Provide the [X, Y] coordinate of the cell's center where the given text is located.  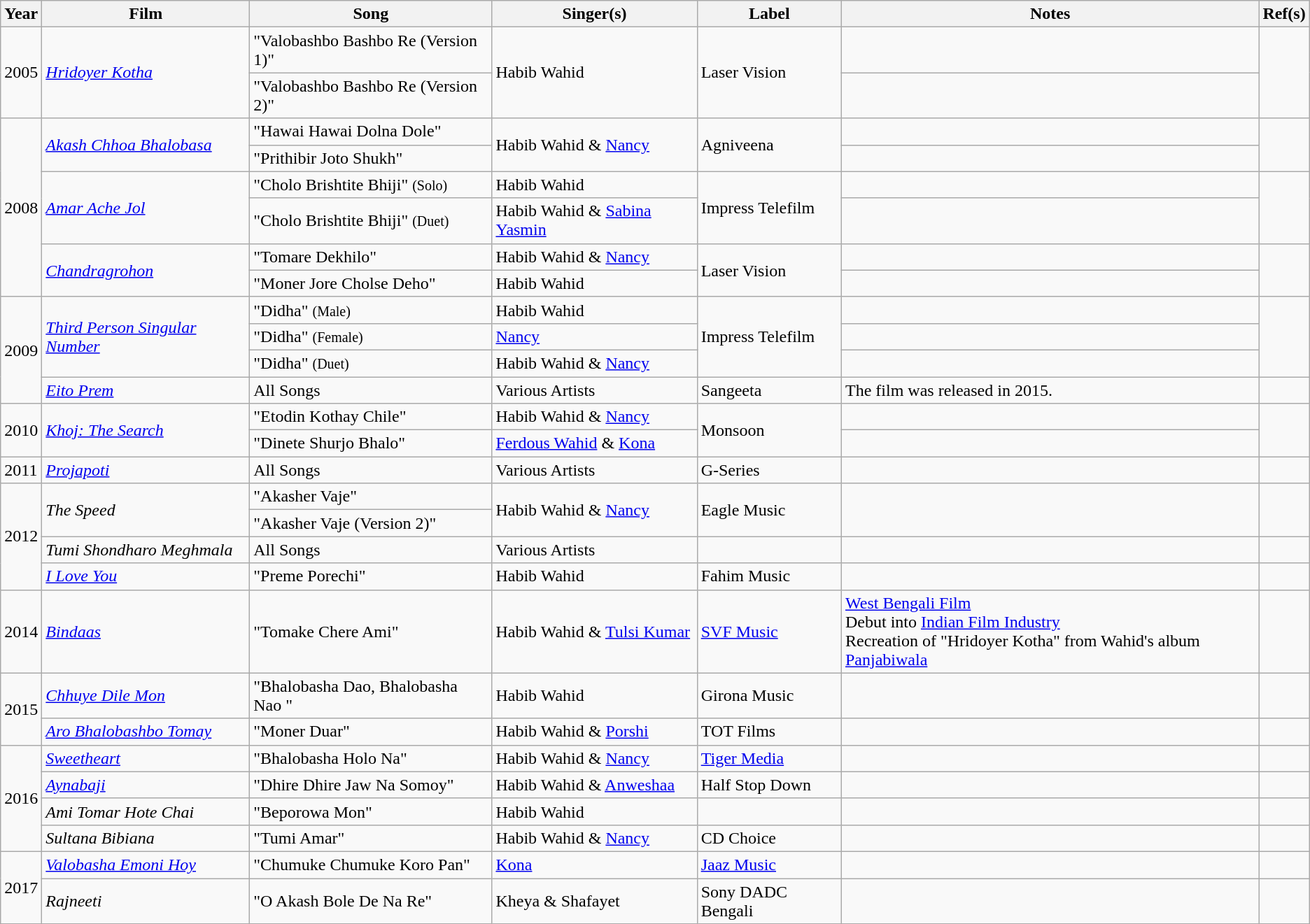
"Dhire Dhire Jaw Na Somoy" [371, 785]
Habib Wahid & Tulsi Kumar [595, 631]
Fahim Music [769, 576]
2005 [21, 73]
Jaaz Music [769, 865]
Rajneeti [146, 901]
Habib Wahid & Anweshaa [595, 785]
"Tomare Dekhilo" [371, 257]
"O Akash Bole De Na Re" [371, 901]
2009 [21, 350]
Ferdous Wahid & Kona [595, 443]
Valobasha Emoni Hoy [146, 865]
Eagle Music [769, 510]
Ref(s) [1284, 14]
The Speed [146, 510]
Tiger Media [769, 758]
TOT Films [769, 732]
2015 [21, 709]
2011 [21, 470]
"Akasher Vaje" [371, 497]
Hridoyer Kotha [146, 73]
Khoj: The Search [146, 430]
CD Choice [769, 838]
"Prithibir Joto Shukh" [371, 158]
Amar Ache Jol [146, 207]
Tumi Shondharo Meghmala [146, 550]
"Bhalobasha Holo Na" [371, 758]
The film was released in 2015. [1050, 390]
Bindaas [146, 631]
G-Series [769, 470]
Film [146, 14]
"Didha" (Male) [371, 310]
"Tumi Amar" [371, 838]
"Beporowa Mon" [371, 811]
2010 [21, 430]
Chandragrohon [146, 270]
Half Stop Down [769, 785]
"Moner Jore Cholse Deho" [371, 283]
Year [21, 14]
Projapoti [146, 470]
Sony DADC Bengali [769, 901]
Habib Wahid & Sabina Yasmin [595, 221]
Sweetheart [146, 758]
Kona [595, 865]
Girona Music [769, 695]
"Dinete Shurjo Bhalo" [371, 443]
2008 [21, 207]
"Tomake Chere Ami" [371, 631]
"Akasher Vaje (Version 2)" [371, 523]
"Moner Duar" [371, 732]
"Etodin Kothay Chile" [371, 417]
Monsoon [769, 430]
Nancy [595, 336]
Singer(s) [595, 14]
"Valobashbo Bashbo Re (Version 1)" [371, 50]
Label [769, 14]
"Hawai Hawai Dolna Dole" [371, 132]
Song [371, 14]
"Cholo Brishtite Bhiji" (Solo) [371, 185]
Aro Bhalobashbo Tomay [146, 732]
Sangeeta [769, 390]
Aynabaji [146, 785]
Ami Tomar Hote Chai [146, 811]
Agniveena [769, 145]
SVF Music [769, 631]
"Preme Porechi" [371, 576]
I Love You [146, 576]
"Didha" (Duet) [371, 363]
Habib Wahid & Porshi [595, 732]
Chhuye Dile Mon [146, 695]
2016 [21, 798]
West Bengali FilmDebut into Indian Film IndustryRecreation of "Hridoyer Kotha" from Wahid's album Panjabiwala [1050, 631]
"Chumuke Chumuke Koro Pan" [371, 865]
2012 [21, 536]
Kheya & Shafayet [595, 901]
Eito Prem [146, 390]
Akash Chhoa Bhalobasa [146, 145]
Third Person Singular Number [146, 336]
Notes [1050, 14]
"Cholo Brishtite Bhiji" (Duet) [371, 221]
2017 [21, 887]
"Valobashbo Bashbo Re (Version 2)" [371, 95]
"Bhalobasha Dao, Bhalobasha Nao " [371, 695]
2014 [21, 631]
"Didha" (Female) [371, 336]
Sultana Bibiana [146, 838]
